Find where the given text appears and provide that cell's center as [X, Y] coordinate. 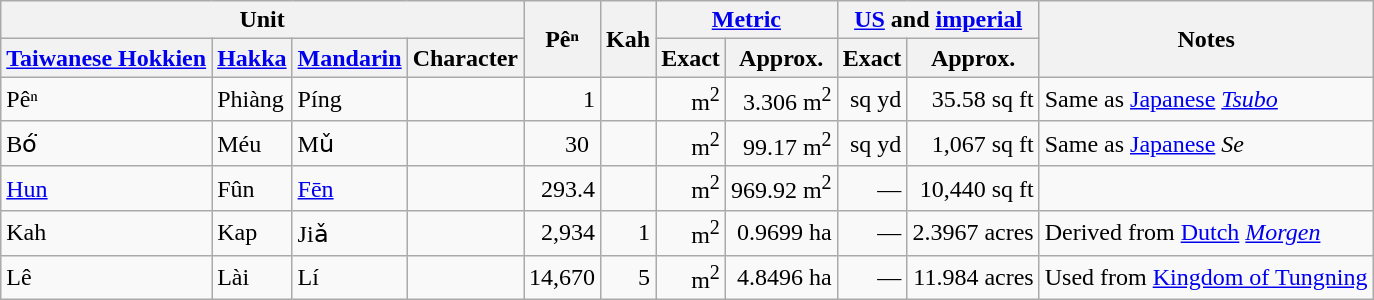
Same as Japanese Tsubo [1206, 100]
293.4 [562, 188]
Taiwanese Hokkien [106, 58]
99.17 m2 [781, 144]
14,670 [562, 278]
10,440 sq ft [973, 188]
Metric [746, 20]
5 [628, 278]
4.8496 ha [781, 278]
Used from Kingdom of Tungning [1206, 278]
Píng [350, 100]
Derived from Dutch Morgen [1206, 234]
35.58 sq ft [973, 100]
3.306 m2 [781, 100]
Lí [350, 278]
2,934 [562, 234]
11.984 acres [973, 278]
969.92 m2 [781, 188]
Méu [252, 144]
Mǔ [350, 144]
Kap [252, 234]
Fûn [252, 188]
Jiǎ [350, 234]
Unit [262, 20]
Hakka [252, 58]
Lê [106, 278]
Lài [252, 278]
0.9699 ha [781, 234]
1,067 sq ft [973, 144]
Character [465, 58]
Same as Japanese Se [1206, 144]
US and imperial [938, 20]
30 [562, 144]
Bó͘ [106, 144]
Notes [1206, 39]
Phiàng [252, 100]
Mandarin [350, 58]
2.3967 acres [973, 234]
Fēn [350, 188]
Hun [106, 188]
